Scan for the cell matching the given text and deliver its [x, y] coordinate at center. 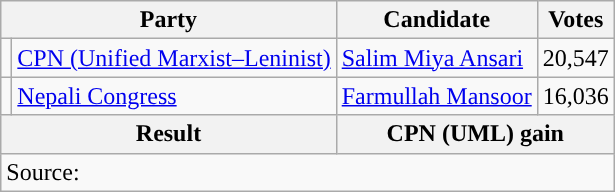
Votes [576, 20]
Nepali Congress [174, 96]
Salim Miya Ansari [436, 58]
Candidate [436, 20]
Party [168, 20]
CPN (UML) gain [475, 134]
20,547 [576, 58]
CPN (Unified Marxist–Leninist) [174, 58]
16,036 [576, 96]
Source: [308, 172]
Farmullah Mansoor [436, 96]
Result [168, 134]
